Locate the cell with the specified text and output its [X, Y] center coordinate. 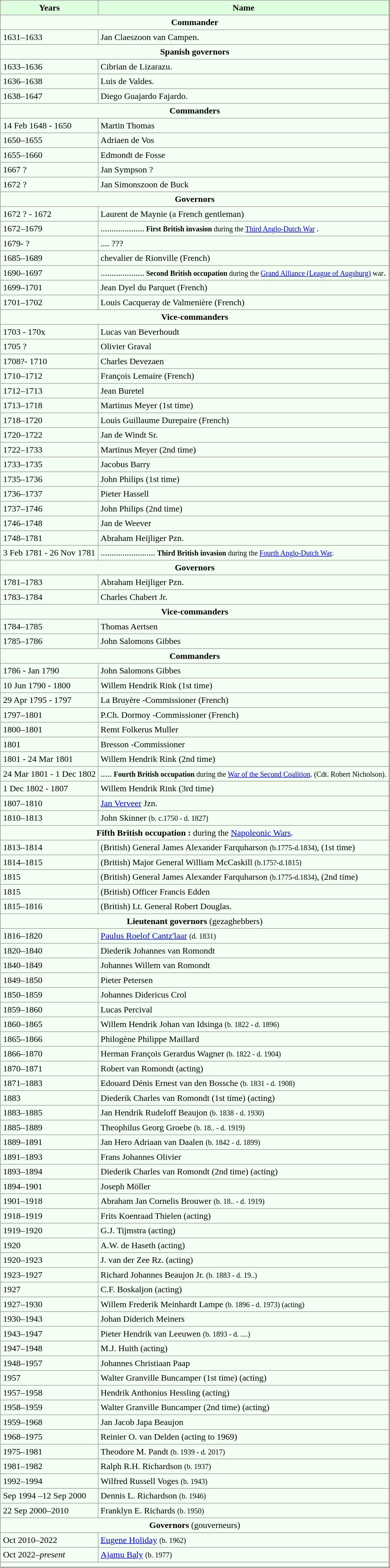
Jan Hendrik Rudeloff Beaujon (b. 1838 - d. 1930) [244, 1113]
Years [49, 8]
Cibrian de Lizarazu. [244, 67]
Johan Diderich Meiners [244, 1319]
Edmondt de Fosse [244, 155]
1746–1748 [49, 523]
Louis Guillaume Durepaire (French) [244, 420]
(British) General James Alexander Farquharson (b.1775-d.1834), (2nd time) [244, 877]
Charles Chabert Jr. [244, 597]
Jan Hero Adriaan van Daalen (b. 1842 - d. 1899) [244, 1142]
John Philips (1st time) [244, 479]
Bresson -Commissioner [244, 744]
1883–1885 [49, 1113]
Adriaen de Vos [244, 140]
Spanish governors [195, 52]
François Lemaire (French) [244, 376]
1889–1891 [49, 1142]
M.J. Huith (acting) [244, 1348]
Lucas van Beverhoudt [244, 332]
Jean Buretel [244, 391]
1958–1959 [49, 1407]
.................... First British invasion during the Third Anglo-Dutch War . [244, 228]
Jan de Windt Sr. [244, 435]
Olivier Graval [244, 346]
1860–1865 [49, 1024]
Willem Hendrik Johan van Idsinga (b. 1822 - d. 1896) [244, 1024]
Jacobus Barry [244, 464]
Johannes Willem van Romondt [244, 965]
Joseph Möller [244, 1186]
Reinier O. van Delden (acting to 1969) [244, 1437]
1737–1746 [49, 509]
1783–1784 [49, 597]
1710–1712 [49, 376]
Herman François Gerardus Wagner (b. 1822 - d. 1904) [244, 1054]
1718–1720 [49, 420]
Johannes Christiaan Paap [244, 1363]
Oct 2022–present [49, 1555]
Theophilus Georg Groebe (b. 18.. - d. 1919) [244, 1127]
Pieter Hendrik van Leeuwen (b. 1893 - d. ....) [244, 1334]
Jan Claeszoon van Campen. [244, 37]
Martin Thomas [244, 126]
1705 ? [49, 346]
Laurent de Maynie (a French gentleman) [244, 214]
Fifth British occupation : during the Napoleonic Wars. [195, 833]
1807–1810 [49, 803]
.................... Second British occupation during the Grand Alliance (League of Augsburg) war. [244, 273]
1927 [49, 1289]
1959–1968 [49, 1422]
1859–1860 [49, 1010]
Lucas Percival [244, 1010]
1655–1660 [49, 155]
Ajamu Baly (b. 1977) [244, 1555]
John Philips (2nd time) [244, 509]
Edouard Dénis Ernest van den Bossche (b. 1831 - d. 1908) [244, 1083]
1920–1923 [49, 1260]
1801 - 24 Mar 1801 [49, 759]
1943–1947 [49, 1334]
Dennis L. Richardson (b. 1946) [244, 1496]
Luis de Valdes. [244, 81]
1975–1981 [49, 1452]
Jan Simonszoon de Buck [244, 184]
Paulus Roelof Cantz'laar (d. 1831) [244, 936]
Jean Dyel du Parquet (French) [244, 287]
Jan Verveer Jzn. [244, 803]
1784–1785 [49, 626]
1699–1701 [49, 287]
1712–1713 [49, 391]
1871–1883 [49, 1083]
Robert van Romondt (acting) [244, 1068]
1633–1636 [49, 67]
Diederik Charles van Romondt (1st time) (acting) [244, 1098]
1816–1820 [49, 936]
1840–1849 [49, 965]
1672 ? [49, 184]
3 Feb 1781 - 26 Nov 1781 [49, 553]
24 Mar 1801 - 1 Dec 1802 [49, 774]
1672 ? - 1672 [49, 214]
Jan de Weever [244, 523]
Diederik Charles van Romondt (2nd time) (acting) [244, 1171]
1820–1840 [49, 951]
J. van der Zee Rz. (acting) [244, 1260]
1927–1930 [49, 1304]
Willem Frederik Meinhardt Lampe (b. 1896 - d. 1973) (acting) [244, 1304]
Frans Johannes Olivier [244, 1157]
A.W. de Haseth (acting) [244, 1245]
John Skinner (b. c.1750 - d. 1827) [244, 818]
1650–1655 [49, 140]
Commander [195, 22]
G.J. Tijmstra (acting) [244, 1230]
Thomas Aertsen [244, 626]
1701–1702 [49, 302]
1891–1893 [49, 1157]
1708?- 1710 [49, 361]
1801 [49, 744]
1672–1679 [49, 228]
1865–1866 [49, 1039]
1930–1943 [49, 1319]
1957–1958 [49, 1393]
Diego Guajardo Fajardo. [244, 96]
1781–1783 [49, 582]
1667 ? [49, 170]
(British) Officer Francis Edden [244, 892]
1866–1870 [49, 1054]
1800–1801 [49, 729]
1638–1647 [49, 96]
1785–1786 [49, 641]
Jan Sympson ? [244, 170]
Lieutenant governors (gezaghebbers) [195, 921]
1893–1894 [49, 1171]
29 Apr 1795 - 1797 [49, 700]
1947–1948 [49, 1348]
1720–1722 [49, 435]
1870–1871 [49, 1068]
1948–1957 [49, 1363]
Sep 1994 –12 Sep 2000 [49, 1496]
.... ??? [244, 243]
C.F. Boskaljon (acting) [244, 1289]
1918–1919 [49, 1216]
Willem Hendrik Rink (2nd time) [244, 759]
Remt Folkerus Muller [244, 729]
..... Fourth British occupation during the War of the Second Coalition. (Cdt. Robert Nicholson). [244, 774]
Abraham Jan Cornelis Brouwer (b. 18.. - d. 1919) [244, 1201]
P.Ch. Dormoy -Commissioner (French) [244, 715]
1 Dec 1802 - 1807 [49, 788]
1981–1982 [49, 1466]
1810–1813 [49, 818]
Oct 2010–2022 [49, 1540]
Frits Koenraad Thielen (acting) [244, 1216]
22 Sep 2000–2010 [49, 1511]
1850–1859 [49, 995]
1885–1889 [49, 1127]
1920 [49, 1245]
1901–1918 [49, 1201]
1685–1689 [49, 258]
Eugene Holiday (b. 1962) [244, 1540]
chevalier de Rionville (French) [244, 258]
La Bruyère -Commissioner (French) [244, 700]
14 Feb 1648 - 1650 [49, 126]
1786 - Jan 1790 [49, 670]
Richard Johannes Beaujon Jr. (b. 1883 - d. 19..) [244, 1275]
1919–1920 [49, 1230]
1957 [49, 1378]
1703 - 170x [49, 332]
Hendrik Anthonius Hessling (acting) [244, 1393]
1797–1801 [49, 715]
Willem Hendrik Rink (3rd time) [244, 788]
1992–1994 [49, 1481]
Walter Granville Buncamper (2nd time) (acting) [244, 1407]
Jan Jacob Japa Beaujon [244, 1422]
1636–1638 [49, 81]
Pieter Petersen [244, 980]
1849–1850 [49, 980]
1722–1733 [49, 450]
1813–1814 [49, 847]
1690–1697 [49, 273]
1815–1816 [49, 906]
Louis Cacqueray de Valmenière (French) [244, 302]
......................... Third British invasion during the Fourth Anglo-Dutch War. [244, 553]
Willem Hendrik Rink (1st time) [244, 685]
1894–1901 [49, 1186]
1713–1718 [49, 405]
1883 [49, 1098]
Theodore M. Pandt (b. 1939 - d. 2017) [244, 1452]
Wilfred Russell Voges (b. 1943) [244, 1481]
Pieter Hassell [244, 494]
1736–1737 [49, 494]
1968–1975 [49, 1437]
(British) Major General William McCaskill (b.175?-d.1815) [244, 862]
10 Jun 1790 - 1800 [49, 685]
1923–1927 [49, 1275]
1631–1633 [49, 37]
Charles Devezaen [244, 361]
1735–1736 [49, 479]
Ralph R.H. Richardson (b. 1937) [244, 1466]
Martinus Meyer (2nd time) [244, 450]
Martinus Meyer (1st time) [244, 405]
1814–1815 [49, 862]
Name [244, 8]
Johannes Didericus Crol [244, 995]
1733–1735 [49, 464]
Franklyn E. Richards (b. 1950) [244, 1511]
Diederik Johannes van Romondt [244, 951]
Philogène Philippe Maillard [244, 1039]
(British) General James Alexander Farquharson (b.1775-d.1834), (1st time) [244, 847]
(British) Lt. General Robert Douglas. [244, 906]
1679- ? [49, 243]
Walter Granville Buncamper (1st time) (acting) [244, 1378]
1748–1781 [49, 538]
Governors (gouverneurs) [195, 1525]
